Identify which cell holds the provided text, then report its (x, y) central coordinate. 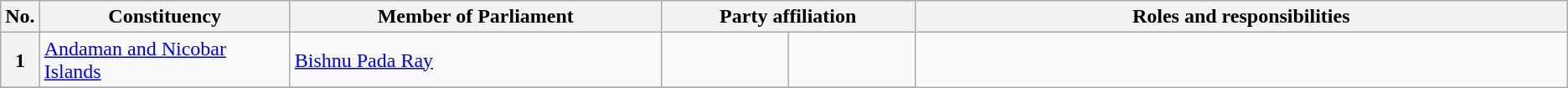
Andaman and Nicobar Islands (164, 60)
Member of Parliament (476, 17)
Bishnu Pada Ray (476, 60)
No. (20, 17)
Constituency (164, 17)
1 (20, 60)
Roles and responsibilities (1241, 17)
Party affiliation (787, 17)
